Locate the cell with the specified text and output its (X, Y) center coordinate. 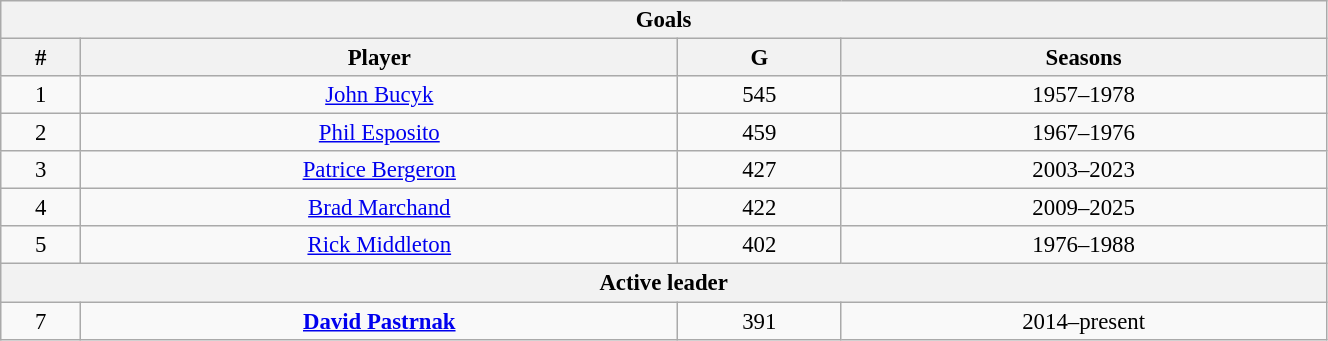
John Bucyk (380, 95)
391 (760, 321)
Phil Esposito (380, 133)
459 (760, 133)
David Pastrnak (380, 321)
Rick Middleton (380, 245)
1 (41, 95)
3 (41, 170)
2009–2025 (1084, 208)
7 (41, 321)
5 (41, 245)
402 (760, 245)
422 (760, 208)
Patrice Bergeron (380, 170)
4 (41, 208)
427 (760, 170)
# (41, 58)
Brad Marchand (380, 208)
Active leader (664, 283)
2 (41, 133)
G (760, 58)
Player (380, 58)
Goals (664, 20)
Seasons (1084, 58)
545 (760, 95)
2003–2023 (1084, 170)
1967–1976 (1084, 133)
1976–1988 (1084, 245)
1957–1978 (1084, 95)
2014–present (1084, 321)
